Scan for the cell matching the given text and deliver its [X, Y] coordinate at center. 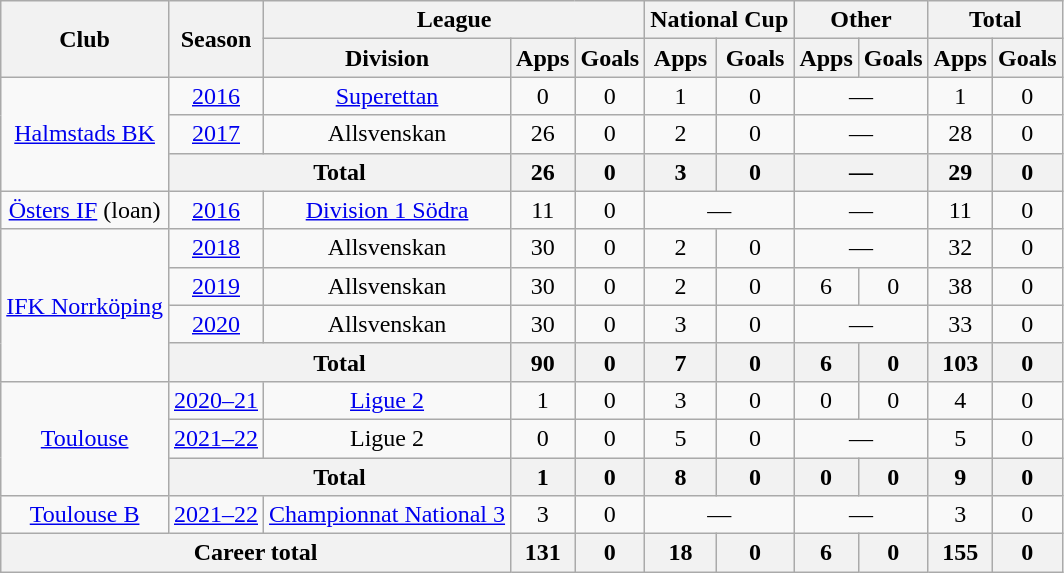
2020–21 [216, 400]
4 [960, 400]
2017 [216, 134]
Division [388, 58]
Halmstads BK [85, 134]
33 [960, 324]
28 [960, 134]
2019 [216, 286]
38 [960, 286]
IFK Norrköping [85, 305]
National Cup [720, 20]
8 [681, 477]
Career total [256, 553]
League [454, 20]
32 [960, 248]
9 [960, 477]
Östers IF (loan) [85, 210]
2018 [216, 248]
155 [960, 553]
90 [543, 362]
Superettan [388, 96]
Toulouse B [85, 515]
Championnat National 3 [388, 515]
Division 1 Södra [388, 210]
7 [681, 362]
131 [543, 553]
103 [960, 362]
Season [216, 39]
2020 [216, 324]
18 [681, 553]
29 [960, 172]
Club [85, 39]
Other [861, 20]
Toulouse [85, 438]
